Return the [X, Y] coordinate for the center point of the cell that contains the specified text.  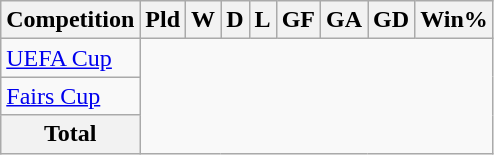
GD [392, 20]
Competition [70, 20]
W [204, 20]
Win% [454, 20]
GF [298, 20]
L [262, 20]
Fairs Cup [70, 96]
GA [344, 20]
Pld [163, 20]
UEFA Cup [70, 58]
Total [70, 134]
D [235, 20]
